Find where the given text appears and provide that cell's center as (X, Y) coordinate. 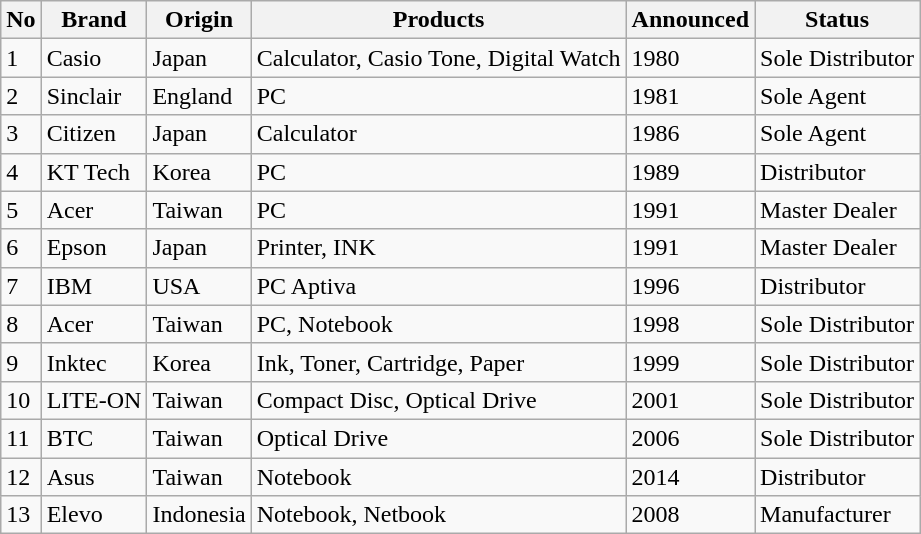
Manufacturer (838, 515)
KT Tech (94, 172)
10 (21, 400)
Announced (690, 20)
Sinclair (94, 96)
1981 (690, 96)
4 (21, 172)
2008 (690, 515)
BTC (94, 438)
USA (199, 286)
Compact Disc, Optical Drive (438, 400)
IBM (94, 286)
Ink, Toner, Cartridge, Paper (438, 362)
1996 (690, 286)
6 (21, 248)
12 (21, 477)
Calculator, Casio Tone, Digital Watch (438, 58)
8 (21, 324)
England (199, 96)
Status (838, 20)
13 (21, 515)
7 (21, 286)
2014 (690, 477)
11 (21, 438)
Citizen (94, 134)
Optical Drive (438, 438)
1 (21, 58)
Notebook (438, 477)
9 (21, 362)
Printer, INK (438, 248)
LITE-ON (94, 400)
PC, Notebook (438, 324)
1980 (690, 58)
Notebook, Netbook (438, 515)
Brand (94, 20)
5 (21, 210)
Inktec (94, 362)
1999 (690, 362)
2 (21, 96)
Elevo (94, 515)
Origin (199, 20)
1998 (690, 324)
3 (21, 134)
No (21, 20)
Casio (94, 58)
Epson (94, 248)
PC Aptiva (438, 286)
Asus (94, 477)
2006 (690, 438)
2001 (690, 400)
Indonesia (199, 515)
Calculator (438, 134)
Products (438, 20)
1989 (690, 172)
1986 (690, 134)
